Return the (x, y) coordinate for the center point of the cell that contains the specified text.  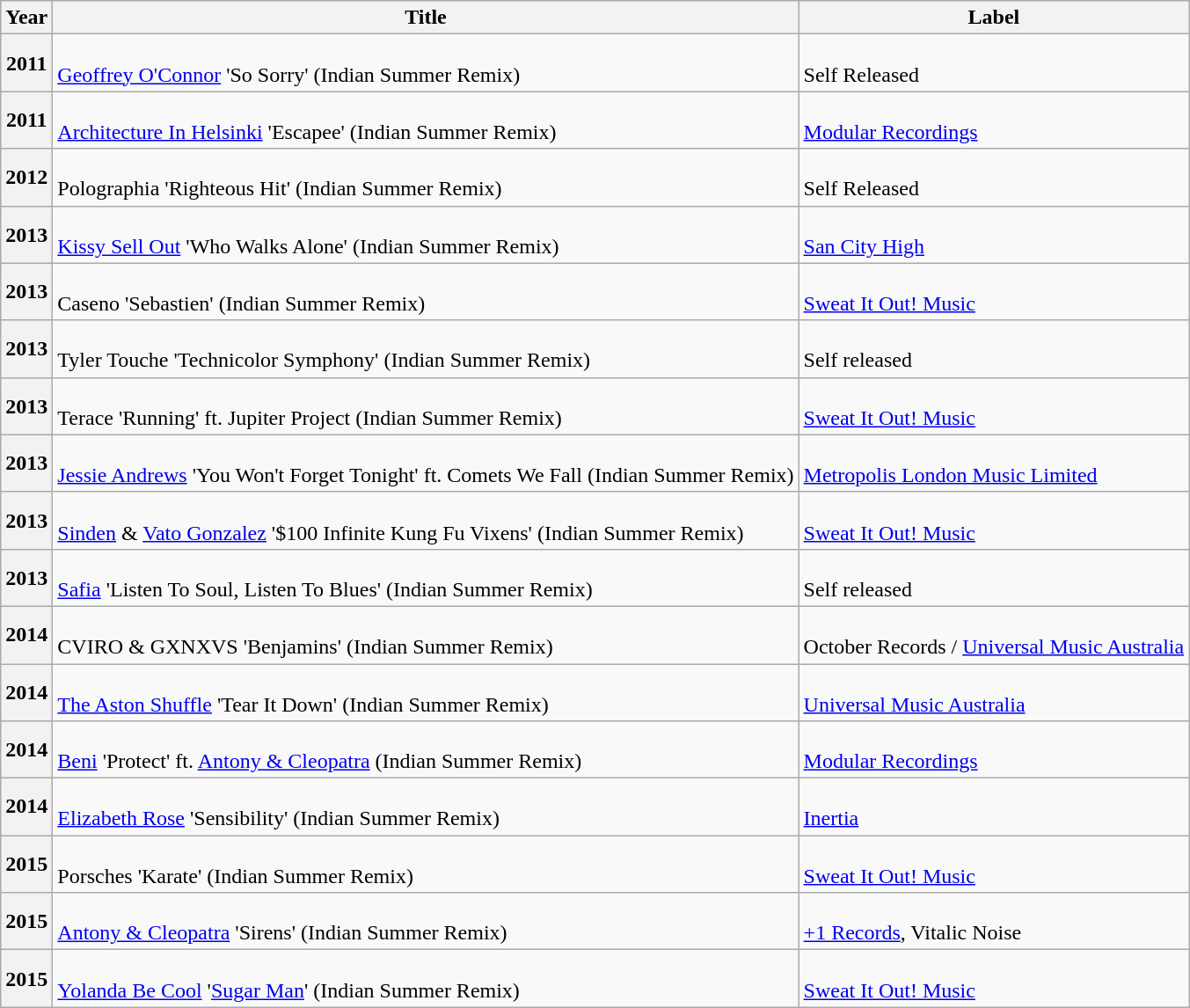
Beni 'Protect' ft. Antony & Cleopatra (Indian Summer Remix) (426, 749)
San City High (994, 234)
Inertia (994, 807)
2012 (26, 178)
+1 Records, Vitalic Noise (994, 922)
Tyler Touche 'Technicolor Symphony' (Indian Summer Remix) (426, 348)
Title (426, 18)
October Records / Universal Music Australia (994, 635)
Sinden & Vato Gonzalez '$100 Infinite Kung Fu Vixens' (Indian Summer Remix) (426, 521)
Metropolis London Music Limited (994, 463)
Geoffrey O'Connor 'So Sorry' (Indian Summer Remix) (426, 63)
Jessie Andrews 'You Won't Forget Tonight' ft. Comets We Fall (Indian Summer Remix) (426, 463)
Kissy Sell Out 'Who Walks Alone' (Indian Summer Remix) (426, 234)
Yolanda Be Cool 'Sugar Man' (Indian Summer Remix) (426, 978)
Porsches 'Karate' (Indian Summer Remix) (426, 864)
Safia 'Listen To Soul, Listen To Blues' (Indian Summer Remix) (426, 577)
Year (26, 18)
Elizabeth Rose 'Sensibility' (Indian Summer Remix) (426, 807)
Caseno 'Sebastien' (Indian Summer Remix) (426, 292)
Architecture In Helsinki 'Escapee' (Indian Summer Remix) (426, 120)
CVIRO & GXNXVS 'Benjamins' (Indian Summer Remix) (426, 635)
The Aston Shuffle 'Tear It Down' (Indian Summer Remix) (426, 691)
Antony & Cleopatra 'Sirens' (Indian Summer Remix) (426, 922)
Terace 'Running' ft. Jupiter Project (Indian Summer Remix) (426, 406)
Polographia 'Righteous Hit' (Indian Summer Remix) (426, 178)
Universal Music Australia (994, 691)
Label (994, 18)
